Output the [x, y] coordinate of the center of the cell containing the given text.  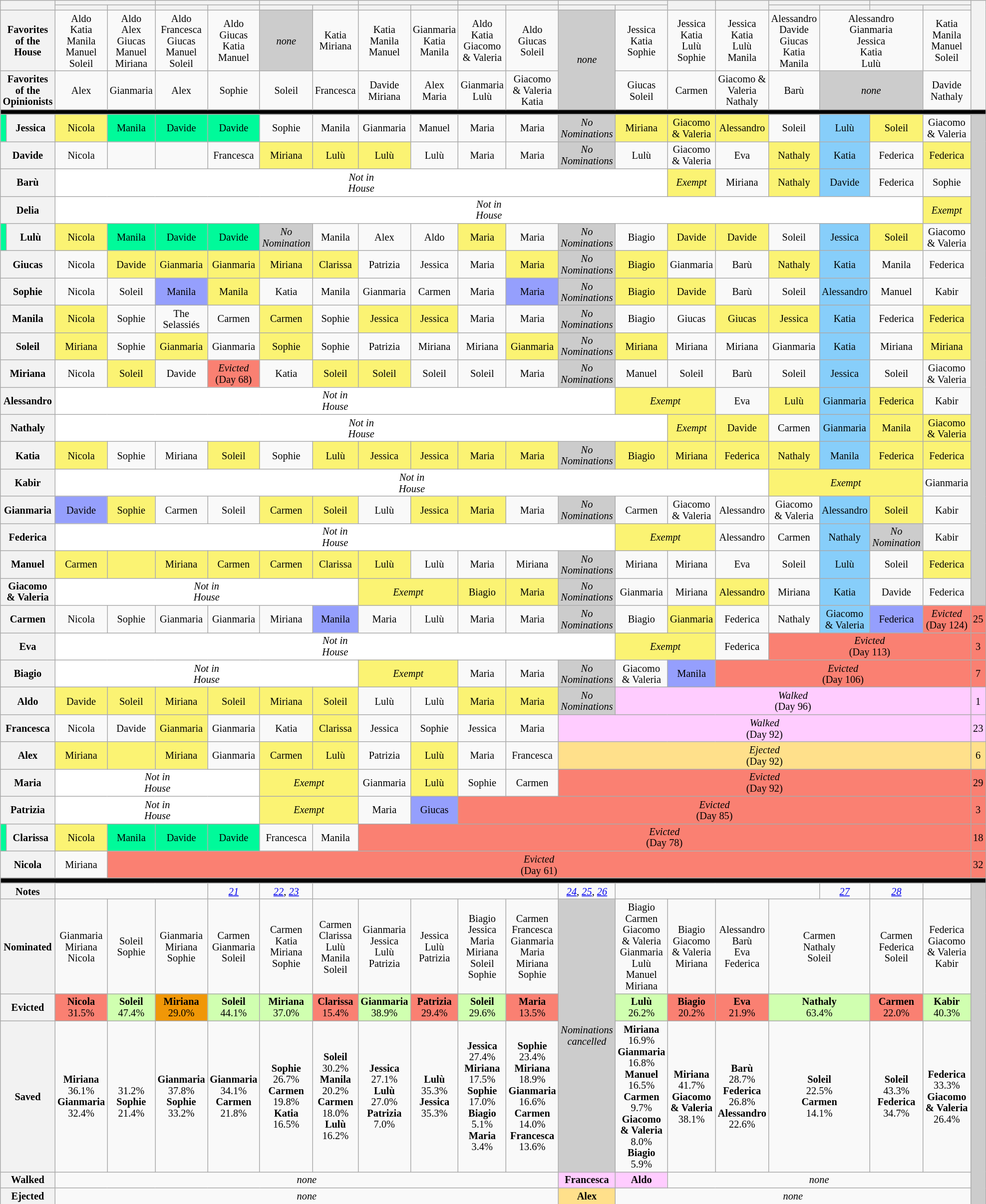
JessicaKatiaSophie [641, 40]
Evicted(Day 113) [870, 646]
Soleil43.3%Federica34.7% [897, 1096]
Miriana41.7%Giacomo & Valeria38.1% [691, 1096]
Miriana29.0% [182, 1007]
Jessica27.1%Lulù27.0%Patrizia7.0% [384, 1096]
CarmenGianmariaSoleil [234, 946]
JessicaKatiaLulùSophie [691, 40]
Patrizia29.4% [434, 1007]
32 [978, 865]
Giacomo & ValeriaNathaly [742, 90]
21 [234, 891]
AldoFrancescaGiucasManuelSoleil [182, 40]
Ejected [28, 1196]
Lulù26.2% [641, 1007]
CarmenFedericaSoleil [897, 946]
Federica33.3%Giacomo & Valeria26.4% [947, 1096]
Ejected(Day 92) [765, 756]
DavideNathaly [947, 90]
AldoKatiaManilaManuelSoleil [81, 40]
The Selassiés [182, 318]
AlessandroBarùEvaFederica [742, 946]
AlessandroGianmariaJessicaKatiaLulù [871, 40]
Walked(Day 96) [793, 701]
AldoGiucasKatiaManuel [234, 40]
Biagio20.2% [691, 1007]
24, 25, 26 [587, 891]
31.2%Sophie21.4% [131, 1096]
BiagioJessicaMariaMirianaSoleilSophie [482, 946]
Barù28.7%Federica26.8%Alessandro22.6% [742, 1096]
Evicted(Day 124) [947, 619]
JessicaLulùPatrizia [434, 946]
Miriana16.9%Gianmaria16.8%Manuel16.5%Carmen9.7%Giacomo & Valeria8.0%Biagio5.9% [641, 1096]
KatiaManilaManuelSoleil [947, 40]
AlexMaria [434, 90]
SoleilSophie [131, 946]
Soleil44.1% [234, 1007]
28 [897, 891]
Walked(Day 92) [765, 728]
23 [978, 728]
Nathaly63.4% [820, 1007]
Soleil22.5%Carmen14.1% [820, 1096]
Gianmaria38.9% [384, 1007]
Miriana36.1%Gianmaria32.4% [81, 1096]
7 [978, 674]
KatiaMiriana [335, 40]
CarmenKatiaMirianaSophie [286, 946]
AldoKatiaGiacomo & Valeria [482, 40]
AlessandroDavideGiucasKatiaManila [794, 40]
KatiaManilaManuel [384, 40]
27 [845, 891]
Kabir40.3% [947, 1007]
18 [978, 838]
DavideMiriana [384, 90]
Walked [28, 1180]
Jessica27.4%Miriana17.5%Sophie17.0%Biagio5.1%Maria3.4% [482, 1096]
6 [978, 756]
Miriana37.0% [286, 1007]
BiagioCarmenGiacomo & ValeriaGianmariaLulùManuelMiriana [641, 946]
FedericaGiacomo & ValeriaKabir [947, 946]
Evicted(Day 85) [714, 810]
25 [978, 619]
Eva21.9% [742, 1007]
BiagioGiacomo & ValeriaMiriana [691, 946]
Gianmaria37.8%Sophie33.2% [182, 1096]
Evicted(Day 68) [234, 373]
Nominated [28, 946]
Nicola31.5% [81, 1007]
CarmenNathalySoleil [820, 946]
Notes [28, 891]
Favoritesof theHouse [28, 40]
JessicaKatiaLulùManila [742, 40]
GianmariaKatiaManila [434, 40]
Sophie26.7%Carmen19.8%Katia16.5% [286, 1096]
Maria13.5% [532, 1007]
GianmariaJessicaLulùPatrizia [384, 946]
Evicted(Day 106) [843, 674]
CarmenFrancescaGianmariaMariaMirianaSophie [532, 946]
Soleil29.6% [482, 1007]
Giacomo & ValeriaKatia [532, 90]
Nominationscancelled [587, 1035]
Favoritesof theOpinionists [28, 90]
Evicted [28, 1007]
1 [978, 701]
Delia [28, 210]
AldoAlexGiucasManuelMiriana [131, 40]
Soleil47.4% [131, 1007]
29 [978, 783]
AldoGiucasSoleil [532, 40]
22, 23 [286, 891]
CarmenClarissaLulùManilaSoleil [335, 946]
Sophie23.4%Miriana18.9%Gianmaria16.6%Carmen14.0%Francesca13.6% [532, 1096]
GiucasSoleil [641, 90]
GianmariaLulù [482, 90]
Evicted(Day 61) [539, 865]
Gianmaria34.1%Carmen21.8% [234, 1096]
Saved [28, 1096]
Evicted(Day 92) [765, 783]
Clarissa15.4% [335, 1007]
Evicted(Day 78) [664, 838]
Soleil30.2%Manila20.2%Carmen18.0%Lulù16.2% [335, 1096]
GianmariaMirianaNicola [81, 946]
Carmen22.0% [897, 1007]
GianmariaMirianaSophie [182, 946]
Lulù35.3%Jessica35.3% [434, 1096]
